From the cell containing the given text, extract its center point as [x, y] coordinate. 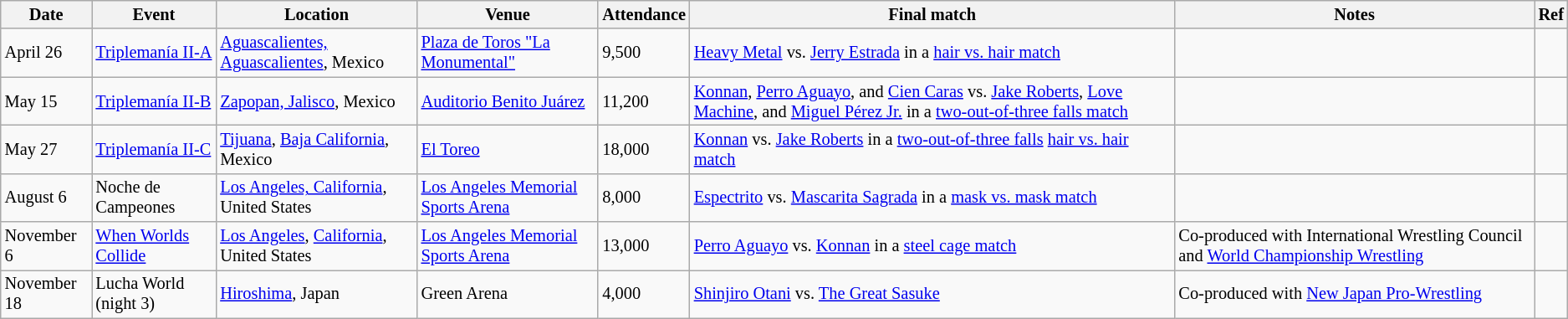
May 15 [47, 101]
Noche de Campeones [154, 198]
Lucha World(night 3) [154, 294]
Plaza de Toros "La Monumental" [508, 53]
Espectrito vs. Mascarita Sagrada in a mask vs. mask match [932, 198]
Venue [508, 14]
El Toreo [508, 149]
Perro Aguayo vs. Konnan in a steel cage match [932, 246]
Attendance [644, 14]
November 6 [47, 246]
Co-produced with International Wrestling Council and World Championship Wrestling [1354, 246]
Aguascalientes, Aguascalientes, Mexico [316, 53]
Auditorio Benito Juárez [508, 101]
Zapopan, Jalisco, Mexico [316, 101]
Green Arena [508, 294]
Co-produced with New Japan Pro-Wrestling [1354, 294]
18,000 [644, 149]
Ref [1551, 14]
August 6 [47, 198]
November 18 [47, 294]
April 26 [47, 53]
Konnan, Perro Aguayo, and Cien Caras vs. Jake Roberts, Love Machine, and Miguel Pérez Jr. in a two-out-of-three falls match [932, 101]
13,000 [644, 246]
Triplemanía II-C [154, 149]
4,000 [644, 294]
9,500 [644, 53]
Heavy Metal vs. Jerry Estrada in a hair vs. hair match [932, 53]
May 27 [47, 149]
Event [154, 14]
Notes [1354, 14]
Shinjiro Otani vs. The Great Sasuke [932, 294]
Triplemanía II-A [154, 53]
When Worlds Collide [154, 246]
Date [47, 14]
Hiroshima, Japan [316, 294]
Triplemanía II-B [154, 101]
8,000 [644, 198]
Location [316, 14]
Konnan vs. Jake Roberts in a two-out-of-three falls hair vs. hair match [932, 149]
Final match [932, 14]
Tijuana, Baja California, Mexico [316, 149]
11,200 [644, 101]
